Search for the cell housing the specified text and yield its [X, Y] center coordinate. 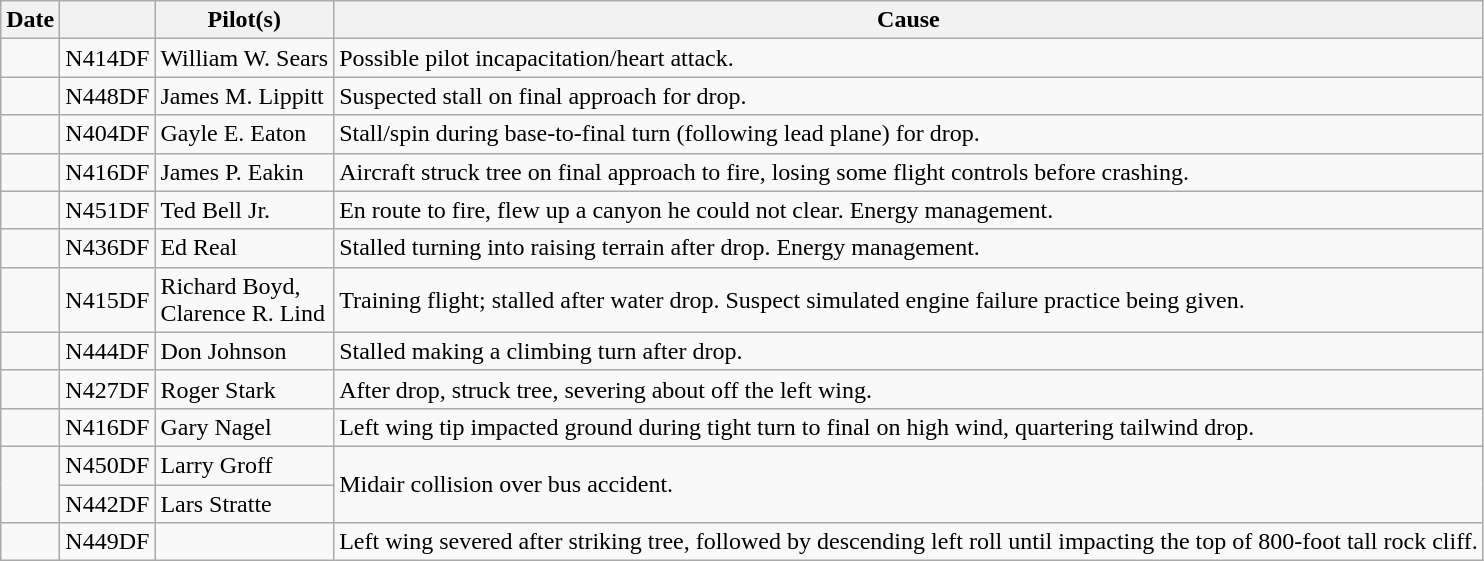
Stalled making a climbing turn after drop. [909, 351]
Aircraft struck tree on final approach to fire, losing some flight controls before crashing. [909, 172]
Left wing tip impacted ground during tight turn to final on high wind, quartering tailwind drop. [909, 427]
N414DF [108, 58]
N427DF [108, 389]
N415DF [108, 300]
Larry Groff [244, 465]
Left wing severed after striking tree, followed by descending left roll until impacting the top of 800-foot tall rock cliff. [909, 542]
N448DF [108, 96]
Pilot(s) [244, 20]
Stalled turning into raising terrain after drop. Energy management. [909, 248]
N404DF [108, 134]
Training flight; stalled after water drop. Suspect simulated engine failure practice being given. [909, 300]
Richard Boyd,Clarence R. Lind [244, 300]
N450DF [108, 465]
Date [30, 20]
Ted Bell Jr. [244, 210]
N449DF [108, 542]
Midair collision over bus accident. [909, 484]
En route to fire, flew up a canyon he could not clear. Energy management. [909, 210]
Possible pilot incapacitation/heart attack. [909, 58]
Gayle E. Eaton [244, 134]
William W. Sears [244, 58]
N436DF [108, 248]
James M. Lippitt [244, 96]
Roger Stark [244, 389]
James P. Eakin [244, 172]
Cause [909, 20]
N444DF [108, 351]
N442DF [108, 503]
After drop, struck tree, severing about off the left wing. [909, 389]
Lars Stratte [244, 503]
Stall/spin during base-to-final turn (following lead plane) for drop. [909, 134]
N451DF [108, 210]
Don Johnson [244, 351]
Gary Nagel [244, 427]
Ed Real [244, 248]
Suspected stall on final approach for drop. [909, 96]
